Determine the [x, y] coordinate at the center of the cell enclosing the given text.  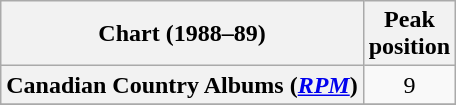
Peak position [409, 34]
Chart (1988–89) [182, 34]
Canadian Country Albums (RPM) [182, 85]
9 [409, 85]
